Determine the (X, Y) coordinate at the center of the cell enclosing the given text.  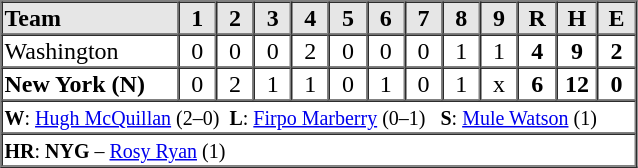
HR: NYG – Rosy Ryan (1) (319, 150)
W: Hugh McQuillan (2–0) L: Firpo Marberry (0–1) S: Mule Watson (1) (319, 116)
H (577, 18)
Team (90, 18)
R (538, 18)
x (499, 84)
12 (577, 84)
E (616, 18)
8 (461, 18)
Washington (90, 50)
3 (273, 18)
New York (N) (90, 84)
7 (424, 18)
5 (348, 18)
